Determine the (x, y) coordinate at the center of the cell enclosing the given text.  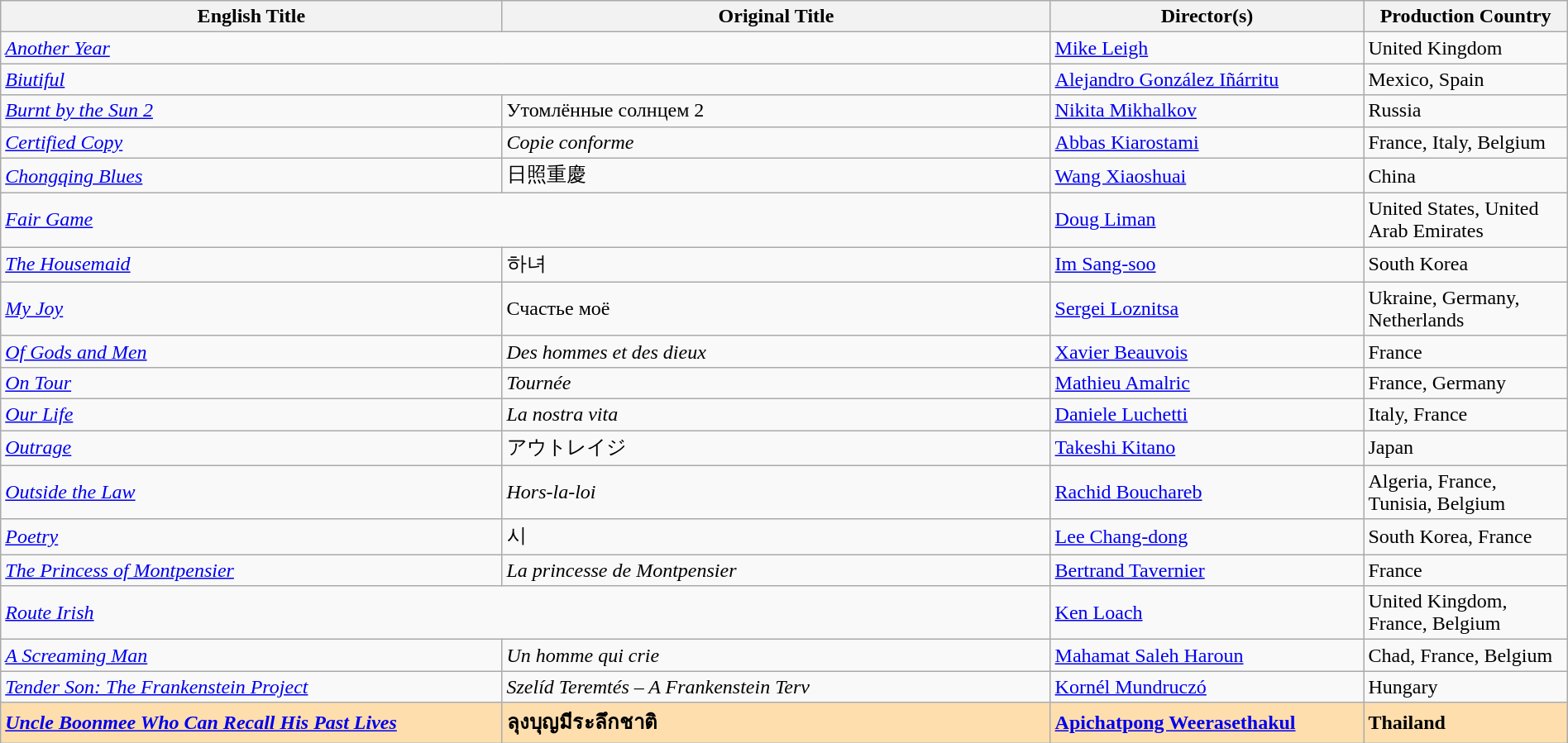
ลุงบุญมีระลึกชาติ (776, 722)
日照重慶 (776, 175)
Lee Chang-dong (1207, 537)
Mexico, Spain (1465, 79)
Kornél Mundruczó (1207, 687)
Doug Liman (1207, 220)
Rachid Bouchareb (1207, 493)
Mike Leigh (1207, 48)
Des hommes et des dieux (776, 351)
시 (776, 537)
Ken Loach (1207, 613)
Chad, France, Belgium (1465, 655)
Счастье моё (776, 309)
Daniele Luchetti (1207, 414)
Certified Copy (251, 142)
The Housemaid (251, 264)
Algeria, France, Tunisia, Belgium (1465, 493)
Takeshi Kitano (1207, 448)
Fair Game (526, 220)
A Screaming Man (251, 655)
Outrage (251, 448)
Nikita Mikhalkov (1207, 111)
Poetry (251, 537)
Tournée (776, 383)
Chongqing Blues (251, 175)
Wang Xiaoshuai (1207, 175)
South Korea, France (1465, 537)
アウトレイジ (776, 448)
Japan (1465, 448)
France, Italy, Belgium (1465, 142)
English Title (251, 17)
Sergei Loznitsa (1207, 309)
United States, United Arab Emirates (1465, 220)
Director(s) (1207, 17)
United Kingdom (1465, 48)
La nostra vita (776, 414)
Route Irish (526, 613)
Szelíd Teremtés – A Frankenstein Terv (776, 687)
Our Life (251, 414)
Im Sang-soo (1207, 264)
China (1465, 175)
Un homme qui crie (776, 655)
Mahamat Saleh Haroun (1207, 655)
Abbas Kiarostami (1207, 142)
La princesse de Montpensier (776, 570)
Thailand (1465, 722)
Copie conforme (776, 142)
The Princess of Montpensier (251, 570)
Alejandro González Iñárritu (1207, 79)
South Korea (1465, 264)
Tender Son: The Frankenstein Project (251, 687)
Biutiful (526, 79)
Production Country (1465, 17)
Ukraine, Germany, Netherlands (1465, 309)
Italy, France (1465, 414)
My Joy (251, 309)
Утомлённые солнцем 2 (776, 111)
Uncle Boonmee Who Can Recall His Past Lives (251, 722)
Bertrand Tavernier (1207, 570)
Apichatpong Weerasethakul (1207, 722)
Xavier Beauvois (1207, 351)
Hors-la-loi (776, 493)
France, Germany (1465, 383)
Outside the Law (251, 493)
하녀 (776, 264)
Burnt by the Sun 2 (251, 111)
Another Year (526, 48)
Russia (1465, 111)
Original Title (776, 17)
On Tour (251, 383)
Of Gods and Men (251, 351)
Hungary (1465, 687)
United Kingdom, France, Belgium (1465, 613)
Mathieu Amalric (1207, 383)
